Locate the cell with the specified text and output its [x, y] center coordinate. 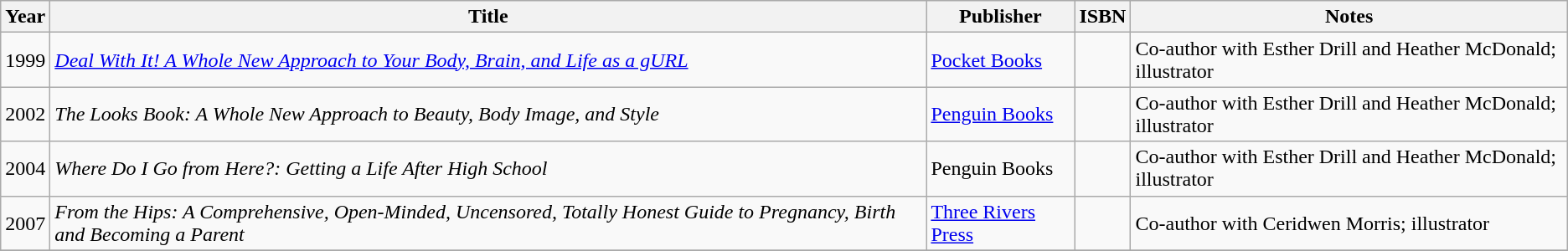
Year [25, 17]
Co-author with Ceridwen Morris; illustrator [1349, 223]
2004 [25, 169]
Pocket Books [1000, 60]
2007 [25, 223]
2002 [25, 114]
ISBN [1102, 17]
Title [488, 17]
Notes [1349, 17]
1999 [25, 60]
Publisher [1000, 17]
From the Hips: A Comprehensive, Open-Minded, Uncensored, Totally Honest Guide to Pregnancy, Birth and Becoming a Parent [488, 223]
Where Do I Go from Here?: Getting a Life After High School [488, 169]
The Looks Book: A Whole New Approach to Beauty, Body Image, and Style [488, 114]
Three Rivers Press [1000, 223]
Deal With It! A Whole New Approach to Your Body, Brain, and Life as a gURL [488, 60]
